Provide the [x, y] coordinate of the cell's center where the given text is located.  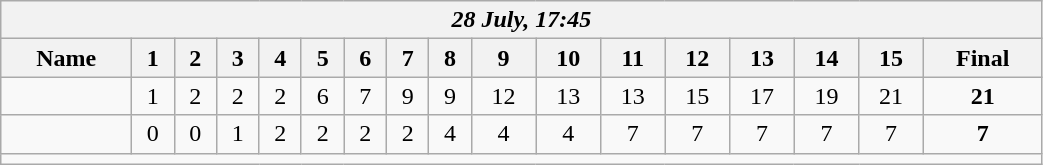
11 [632, 58]
19 [826, 96]
8 [450, 58]
Name [66, 58]
14 [826, 58]
5 [322, 58]
17 [762, 96]
3 [238, 58]
28 July, 17:45 [522, 20]
10 [568, 58]
Final [982, 58]
